Scan for the cell matching the given text and deliver its [x, y] coordinate at center. 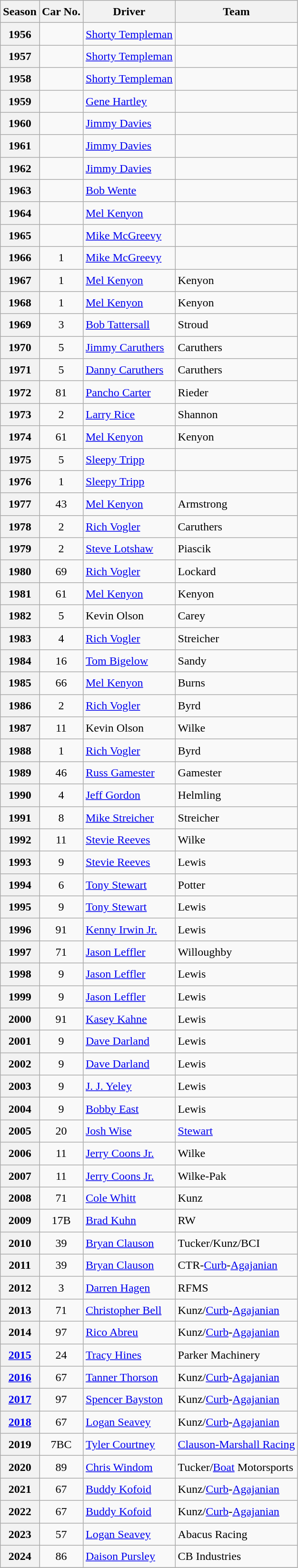
1988 [20, 751]
2014 [20, 1332]
1958 [20, 79]
2003 [20, 1087]
Tyler Courtney [129, 1444]
Daison Pursley [129, 1557]
Cole Whitt [129, 1198]
1966 [20, 258]
1989 [20, 773]
Tom Bigelow [129, 661]
1996 [20, 930]
66 [61, 683]
Chris Windom [129, 1467]
Potter [236, 885]
6 [61, 885]
1970 [20, 347]
Pancho Carter [129, 392]
1983 [20, 638]
2010 [20, 1243]
1979 [20, 549]
Driver [129, 11]
1991 [20, 817]
1998 [20, 974]
2011 [20, 1265]
Car No. [61, 11]
Rieder [236, 392]
Abacus Racing [236, 1534]
1972 [20, 392]
2017 [20, 1400]
2001 [20, 1042]
Tracy Hines [129, 1355]
2002 [20, 1064]
1965 [20, 235]
1982 [20, 616]
Wilke-Pak [236, 1176]
1981 [20, 594]
1957 [20, 56]
1973 [20, 415]
2012 [20, 1287]
Lockard [236, 571]
1967 [20, 281]
Carey [236, 616]
1960 [20, 124]
2023 [20, 1534]
2018 [20, 1422]
Bob Tattersall [129, 325]
20 [61, 1131]
Gamester [236, 773]
2019 [20, 1444]
69 [61, 571]
2024 [20, 1557]
Tanner Thorson [129, 1378]
1978 [20, 526]
Season [20, 11]
Willoughby [236, 951]
1961 [20, 146]
Helmling [236, 795]
1992 [20, 840]
1990 [20, 795]
Gene Hartley [129, 101]
46 [61, 773]
1968 [20, 303]
Russ Gamester [129, 773]
43 [61, 504]
1987 [20, 728]
81 [61, 392]
Jimmy Caruthers [129, 347]
RW [236, 1221]
2004 [20, 1108]
2009 [20, 1221]
Jeff Gordon [129, 795]
Christopher Bell [129, 1310]
1997 [20, 951]
Tucker/Boat Motorsports [236, 1467]
RFMS [236, 1287]
Shannon [236, 415]
Rico Abreu [129, 1332]
1984 [20, 661]
1956 [20, 34]
2015 [20, 1355]
CTR-Curb-Agajanian [236, 1265]
1959 [20, 101]
Darren Hagen [129, 1287]
1999 [20, 997]
2007 [20, 1176]
1964 [20, 213]
CB Industries [236, 1557]
1969 [20, 325]
Danny Caruthers [129, 370]
Bob Wente [129, 190]
2021 [20, 1489]
1986 [20, 706]
2016 [20, 1378]
Josh Wise [129, 1131]
Parker Machinery [236, 1355]
2022 [20, 1512]
2005 [20, 1131]
Armstrong [236, 504]
1994 [20, 885]
1976 [20, 481]
1975 [20, 460]
1962 [20, 168]
Bobby East [129, 1108]
89 [61, 1467]
Kunz [236, 1198]
2013 [20, 1310]
Tucker/Kunz/BCI [236, 1243]
Piascik [236, 549]
Brad Kuhn [129, 1221]
Clauson-Marshall Racing [236, 1444]
2000 [20, 1019]
2006 [20, 1153]
2020 [20, 1467]
Steve Lotshaw [129, 549]
Stewart [236, 1131]
24 [61, 1355]
Kenny Irwin Jr. [129, 930]
1971 [20, 370]
86 [61, 1557]
1985 [20, 683]
Mike Streicher [129, 817]
Spencer Bayston [129, 1400]
Team [236, 11]
Stroud [236, 325]
Larry Rice [129, 415]
57 [61, 1534]
7BC [61, 1444]
Burns [236, 683]
1995 [20, 907]
1974 [20, 437]
1993 [20, 862]
1977 [20, 504]
Sandy [236, 661]
16 [61, 661]
J. J. Yeley [129, 1087]
Kasey Kahne [129, 1019]
8 [61, 817]
17B [61, 1221]
1963 [20, 190]
2008 [20, 1198]
1980 [20, 571]
